Provide the [X, Y] coordinate of the cell's center where the given text is located.  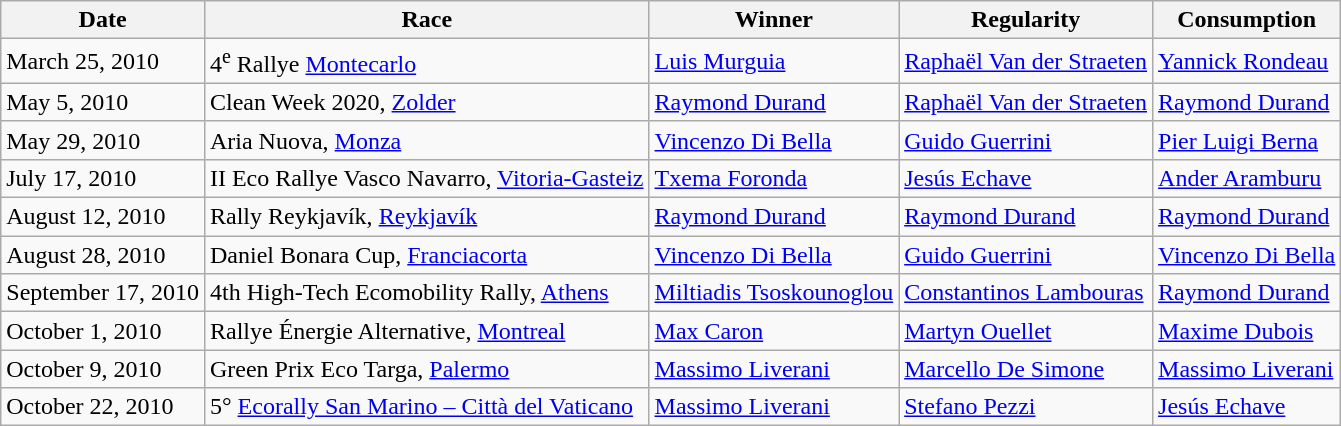
Constantinos Lambouras [1026, 293]
Rally Reykjavík, Reykjavík [426, 217]
4e Rallye Montecarlo [426, 62]
Stefano Pezzi [1026, 407]
May 5, 2010 [103, 102]
Miltiadis Tsoskounoglou [774, 293]
Martyn Ouellet [1026, 331]
October 1, 2010 [103, 331]
Green Prix Eco Targa, Palermo [426, 369]
August 12, 2010 [103, 217]
Luis Murguia [774, 62]
Yannick Rondeau [1247, 62]
October 9, 2010 [103, 369]
Pier Luigi Berna [1247, 140]
Txema Foronda [774, 178]
July 17, 2010 [103, 178]
Winner [774, 20]
September 17, 2010 [103, 293]
Daniel Bonara Cup, Franciacorta [426, 255]
October 22, 2010 [103, 407]
Max Caron [774, 331]
Ander Aramburu [1247, 178]
Race [426, 20]
March 25, 2010 [103, 62]
Rallye Énergie Alternative, Montreal [426, 331]
Clean Week 2020, Zolder [426, 102]
Date [103, 20]
Consumption [1247, 20]
Regularity [1026, 20]
August 28, 2010 [103, 255]
May 29, 2010 [103, 140]
Aria Nuova, Monza [426, 140]
5° Ecorally San Marino – Città del Vaticano [426, 407]
II Eco Rallye Vasco Navarro, Vitoria-Gasteiz [426, 178]
Marcello De Simone [1026, 369]
4th High-Tech Ecomobility Rally, Athens [426, 293]
Maxime Dubois [1247, 331]
